Find where the given text appears and provide that cell's center as (X, Y) coordinate. 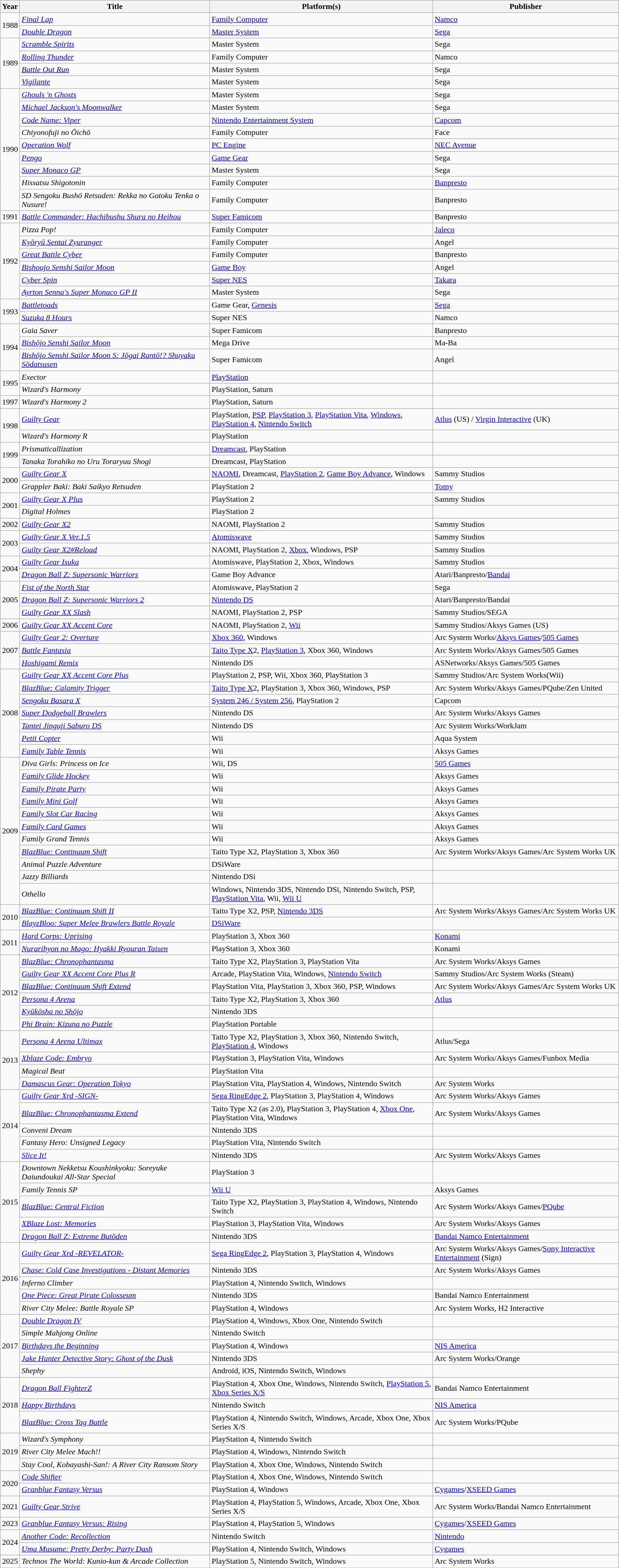
Xbox 360, Windows (321, 638)
Rolling Thunder (115, 57)
Gaia Saver (115, 330)
Dragon Ball Z: Supersonic Warriors 2 (115, 600)
Mega Drive (321, 343)
PlayStation 4, Nintendo Switch (321, 1439)
Hoshigami Remix (115, 663)
Atlus (526, 999)
PlayStation 2, PSP, Wii, Xbox 360, PlayStation 3 (321, 675)
PlayStation 4, PlayStation 5, Windows (321, 1524)
PlayStation Vita (321, 1071)
Persona 4 Arena Ultimax (115, 1041)
2016 (10, 1279)
2008 (10, 713)
BlazBlue: Chronophantasma Extend (115, 1113)
Dragon Ball Z: Extreme Butōden (115, 1236)
Chase: Cold Case Investigations - Distant Memories (115, 1270)
Slice It! (115, 1155)
1988 (10, 25)
PlayStation 3 (321, 1172)
Ayrton Senna's Super Monaco GP II (115, 292)
Sengoku Basara X (115, 700)
Bishoujo Senshi Sailor Moon (115, 267)
PlayStation Vita, PlayStation 3, Xbox 360, PSP, Windows (321, 986)
2009 (10, 831)
Jaleco (526, 230)
NAOMI, PlayStation 2, Wii (321, 625)
Magical Beat (115, 1071)
Bishōjo Senshi Sailor Moon (115, 343)
Android, iOS, Nintendo Switch, Windows (321, 1371)
1989 (10, 63)
Damascus Gear: Operation Tokyo (115, 1083)
Guilty Gear X (115, 474)
2012 (10, 993)
1995 (10, 383)
BlayzBloo: Super Melee Brawlers Battle Royale (115, 923)
Fist of the North Star (115, 587)
Petit Copter (115, 738)
ASNetworks/Aksys Games/505 Games (526, 663)
Double Dragon (115, 32)
XBlaze Lost: Memories (115, 1223)
Happy Birthdays (115, 1405)
PlayStation 4, Windows, Nintendo Switch (321, 1452)
PC Engine (321, 145)
Super Dodgeball Brawlers (115, 713)
Wizard's Harmony 2 (115, 402)
Guilty Gear Xrd -SIGN- (115, 1096)
PlayStation 4, Xbox One, Windows, Nintendo Switch, PlayStation 5, Xbox Series X/S (321, 1388)
BlazBlue: Cross Tag Battle (115, 1422)
2019 (10, 1452)
BlazBlue: Continuum Shift II (115, 911)
Guilty Gear Xrd -REVELATOR- (115, 1253)
Tantei Jinguji Saburo DS (115, 726)
Bishōjo Senshi Sailor Moon S: Jōgai Rantō!? Shuyaku Sōdatsusen (115, 360)
Pizza Pop! (115, 230)
2004 (10, 568)
Battle Fantasia (115, 650)
Arc System Works/PQube (526, 1422)
1999 (10, 455)
Granblue Fantasy Versus (115, 1490)
2011 (10, 942)
BlazBlue: Chronophantasma (115, 961)
Xblaze Code: Embryo (115, 1058)
Taito Type X2, PlayStation 3, PlayStation 4, Windows, Nintendo Switch (321, 1207)
Uma Musume: Pretty Derby: Party Dash (115, 1549)
2025 (10, 1561)
2007 (10, 650)
Double Dragon IV (115, 1321)
Arc System Works/Aksys Games/Funbox Media (526, 1058)
Chiyonofuji no Ōichō (115, 132)
Platform(s) (321, 7)
1993 (10, 311)
PlayStation, PSP, PlayStation 3, PlayStation Vita, Windows, PlayStation 4, Nintendo Switch (321, 419)
Sammy Studios/Aksys Games (US) (526, 625)
Wizard's Symphony (115, 1439)
System 246 / System 256, PlayStation 2 (321, 700)
Tomy (526, 487)
Grappler Baki: Baki Saikyo Retsuden (115, 487)
PlayStation 4, Windows, Xbox One, Nintendo Switch (321, 1321)
2003 (10, 543)
Guilty Gear (115, 419)
Battle Commander: Hachibushu Shura no Heihou (115, 217)
Atlus/Sega (526, 1041)
2024 (10, 1543)
1994 (10, 347)
Arcade, PlayStation Vita, Windows, Nintendo Switch (321, 974)
PlayStation Vita, Nintendo Switch (321, 1143)
Persona 4 Arena (115, 999)
Birthdays the Beginning (115, 1346)
Wizard's Harmony R (115, 436)
Atlus (US) / Virgin Interactive (UK) (526, 419)
1997 (10, 402)
2010 (10, 917)
Arc System Works/Bandai Namco Entertainment (526, 1507)
Nintendo Entertainment System (321, 120)
2006 (10, 625)
Arc System Works/Aksys Games/PQube (526, 1207)
Guilty Gear Strive (115, 1507)
One Piece: Great Pirate Colosseum (115, 1295)
Guilty Gear X Ver.1.5 (115, 537)
Family Glide Hockey (115, 776)
Arc System Works/Aksys Games/Sony Interactive Entertainment (Sign) (526, 1253)
Wii U (321, 1189)
PlayStation Vita, PlayStation 4, Windows, Nintendo Switch (321, 1083)
Atomiswave (321, 537)
Shephy (115, 1371)
Code Shifter (115, 1477)
2001 (10, 505)
Suzuka 8 Hours (115, 318)
Cyber Spin (115, 280)
Jake Hunter Detective Story: Ghost of the Dusk (115, 1358)
Taito Type X2 (as 2.0), PlayStation 3, PlayStation 4, Xbox One, PlayStation Vita, Windows (321, 1113)
2018 (10, 1405)
Digital Holmes (115, 512)
NAOMI, PlayStation 2, Xbox, Windows, PSP (321, 549)
Inferno Climber (115, 1283)
Diva Girls: Princess on Ice (115, 763)
Dragon Ball Z: Supersonic Warriors (115, 574)
1992 (10, 261)
PlayStation 5, Nintendo Switch, Windows (321, 1561)
Taito Type X2, PlayStation 3, PlayStation Vita (321, 961)
2023 (10, 1524)
Animal Puzzle Adventure (115, 864)
Aqua System (526, 738)
Kyōryū Sentai Zyuranger (115, 242)
NEC Avenue (526, 145)
2017 (10, 1346)
Guilty Gear X Plus (115, 499)
Nintendo (526, 1536)
PlayStation 4, Nintendo Switch, Windows, Arcade, Xbox One, Xbox Series X/S (321, 1422)
Hard Corps: Uprising (115, 936)
Atomiswave, PlayStation 2 (321, 587)
505 Games (526, 763)
NAOMI, PlayStation 2, PSP (321, 613)
PlayStation 4, PlayStation 5, Windows, Arcade, Xbox One, Xbox Series X/S (321, 1507)
Year (10, 7)
Guilty Gear X2#Reload (115, 549)
Code Name: Viper (115, 120)
Game Gear, Genesis (321, 305)
Battle Out Run (115, 69)
Nintendo DSi (321, 877)
Super Monaco GP (115, 170)
Taito Type X2, PlayStation 3, Xbox 360, Windows, PSP (321, 688)
Game Boy Advance (321, 574)
Cygames (526, 1549)
Taito Type X2, PlayStation 3, Xbox 360, Nintendo Switch, PlayStation 4, Windows (321, 1041)
Atomiswave, PlayStation 2, Xbox, Windows (321, 562)
Windows, Nintendo 3DS, Nintendo DSi, Nintendo Switch, PSP, PlayStation Vita, Wii, Wii U (321, 894)
Taito Type X2, PSP, Nintendo 3DS (321, 911)
Sammy Studios/Arc System Works(Wii) (526, 675)
Guilty Gear 2: Overture (115, 638)
Hissatsu Shigotonin (115, 183)
Nurarihyon no Mago: Hyakki Ryouran Taisen (115, 949)
Ghouls 'n Ghosts (115, 95)
Family Mini Golf (115, 801)
1990 (10, 149)
Othello (115, 894)
Scramble Spirits (115, 44)
Tanaka Torahiko no Uru Toraryuu Shogi (115, 461)
Downtown Nekketsu Koushinkyoku: Soreyuke Daiundoukai All-Star Special (115, 1172)
Technos The World: Kunio-kun & Arcade Collection (115, 1561)
Conveni Dream (115, 1130)
BlazBlue: Continuum Shift Extend (115, 986)
Game Boy (321, 267)
Face (526, 132)
Publisher (526, 7)
Vigilante (115, 82)
Takara (526, 280)
2014 (10, 1126)
Family Pirate Party (115, 789)
BlazBlue: Calamity Trigger (115, 688)
Family Slot Car Racing (115, 814)
Wii, DS (321, 763)
BlazBlue: Central Fiction (115, 1207)
Granblue Fantasy Versus: Rising (115, 1524)
Exector (115, 377)
Guilty Gear XX Slash (115, 613)
Battletoads (115, 305)
NAOMI, PlayStation 2 (321, 524)
Dragon Ball FighterZ (115, 1388)
Guilty Gear X2 (115, 524)
Arc System Works/WorkJam (526, 726)
BlazBlue: Continuum Shift (115, 852)
Another Code: Recollection (115, 1536)
Sammy Studios/Arc System Works (Steam) (526, 974)
Family Tennis SP (115, 1189)
Wizard's Harmony (115, 390)
SD Sengoku Bushō Retsuden: Rekka no Gotoku Tenka o Nusure! (115, 200)
Great Battle Cyber (115, 255)
Taito Type X2, PlayStation 3, Xbox 360, Windows (321, 650)
Prismaticallization (115, 449)
Jazzy Billiards (115, 877)
Arc System Works, H2 Interactive (526, 1308)
Arc System Works/Orange (526, 1358)
Kyūkōsha no Shōjo (115, 1012)
2015 (10, 1202)
2013 (10, 1060)
2020 (10, 1483)
Family Card Games (115, 826)
Sammy Studios/SEGA (526, 613)
Pengo (115, 158)
Simple Mahjong Online (115, 1333)
Arc System Works/Aksys Games/PQube/Zen United (526, 688)
River City Melee Mach!! (115, 1452)
Phi Brain: Kizuna no Puzzle (115, 1024)
NAOMI, Dreamcast, PlayStation 2, Game Boy Advance, Windows (321, 474)
2000 (10, 480)
Ma-Ba (526, 343)
2005 (10, 600)
Guilty Gear XX Accent Core Plus R (115, 974)
Title (115, 7)
Stay Cool, Kobayashi-San!: A River City Ransom Story (115, 1464)
PlayStation Portable (321, 1024)
Game Gear (321, 158)
1998 (10, 425)
2021 (10, 1507)
Family Grand Tennis (115, 839)
Michael Jackson's Moonwalker (115, 107)
Final Lap (115, 19)
Guilty Gear XX Accent Core Plus (115, 675)
Guilty Gear XX Accent Core (115, 625)
Guilty Gear Isuka (115, 562)
2002 (10, 524)
1991 (10, 217)
Family Table Tennis (115, 751)
Operation Wolf (115, 145)
River City Melee: Battle Royale SP (115, 1308)
Fantasy Hero: Unsigned Legacy (115, 1143)
